Return the [x, y] coordinate for the center point of the cell that contains the specified text.  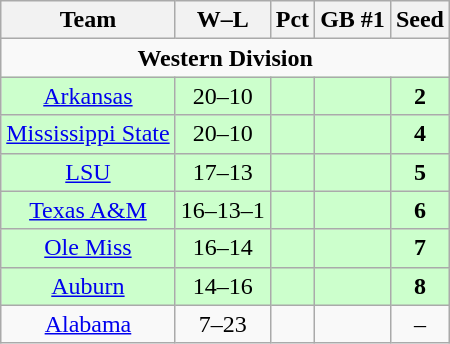
Alabama [88, 324]
16–13–1 [222, 210]
Ole Miss [88, 248]
17–13 [222, 172]
4 [420, 134]
16–14 [222, 248]
Auburn [88, 286]
5 [420, 172]
– [420, 324]
W–L [222, 20]
Mississippi State [88, 134]
14–16 [222, 286]
Western Division [226, 58]
GB #1 [353, 20]
Team [88, 20]
Seed [420, 20]
8 [420, 286]
Pct [292, 20]
7–23 [222, 324]
LSU [88, 172]
6 [420, 210]
2 [420, 96]
Texas A&M [88, 210]
Arkansas [88, 96]
7 [420, 248]
